Capture the cell that displays the provided text and extract its [X, Y] central coordinate. 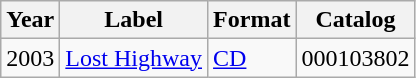
000103802 [356, 58]
Catalog [356, 20]
Format [252, 20]
Lost Highway [134, 58]
Year [30, 20]
Label [134, 20]
2003 [30, 58]
CD [252, 58]
